Search for the cell housing the specified text and yield its (X, Y) center coordinate. 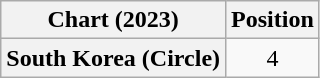
Position (273, 20)
South Korea (Circle) (114, 58)
4 (273, 58)
Chart (2023) (114, 20)
